Scan for the cell matching the given text and deliver its (x, y) coordinate at center. 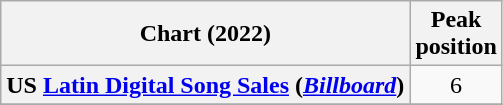
Chart (2022) (206, 34)
Peakposition (456, 34)
6 (456, 85)
US Latin Digital Song Sales (Billboard) (206, 85)
